Return [X, Y] of the center of cell containing provided text 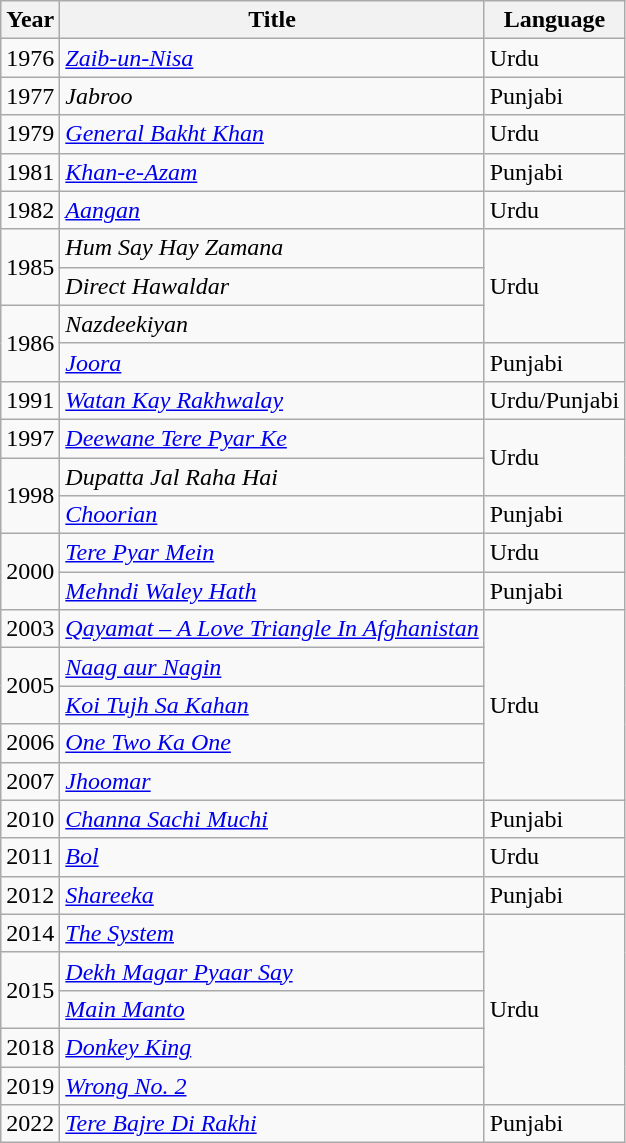
Koi Tujh Sa Kahan [272, 705]
1977 [30, 96]
1998 [30, 496]
Language [554, 20]
Dekh Magar Pyaar Say [272, 971]
2018 [30, 1047]
2010 [30, 819]
Jhoomar [272, 781]
One Two Ka One [272, 743]
Jabroo [272, 96]
1976 [30, 58]
Urdu/Punjabi [554, 400]
2000 [30, 572]
2015 [30, 990]
Donkey King [272, 1047]
1997 [30, 438]
2011 [30, 857]
2007 [30, 781]
Aangan [272, 210]
2019 [30, 1085]
2022 [30, 1124]
2006 [30, 743]
Naag aur Nagin [272, 667]
Qayamat – A Love Triangle In Afghanistan [272, 629]
1985 [30, 267]
Shareeka [272, 895]
2003 [30, 629]
The System [272, 933]
2012 [30, 895]
Dupatta Jal Raha Hai [272, 477]
1991 [30, 400]
Zaib-un-Nisa [272, 58]
2014 [30, 933]
Tere Pyar Mein [272, 553]
Bol [272, 857]
1981 [30, 172]
Wrong No. 2 [272, 1085]
Joora [272, 362]
Main Manto [272, 1009]
Year [30, 20]
2005 [30, 686]
Khan-e-Azam [272, 172]
1979 [30, 134]
Nazdeekiyan [272, 324]
Choorian [272, 515]
General Bakht Khan [272, 134]
Direct Hawaldar [272, 286]
Title [272, 20]
Mehndi Waley Hath [272, 591]
Watan Kay Rakhwalay [272, 400]
1986 [30, 343]
Hum Say Hay Zamana [272, 248]
Tere Bajre Di Rakhi [272, 1124]
Deewane Tere Pyar Ke [272, 438]
Channa Sachi Muchi [272, 819]
1982 [30, 210]
